Identify which cell holds the provided text, then report its (x, y) central coordinate. 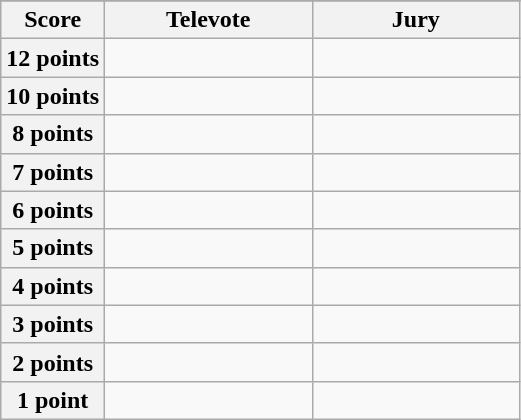
4 points (53, 286)
7 points (53, 172)
5 points (53, 248)
1 point (53, 400)
Televote (209, 20)
3 points (53, 324)
8 points (53, 134)
12 points (53, 58)
10 points (53, 96)
2 points (53, 362)
Jury (416, 20)
Score (53, 20)
6 points (53, 210)
